Extract the (X, Y) coordinate from the center of the cell holding the provided text.  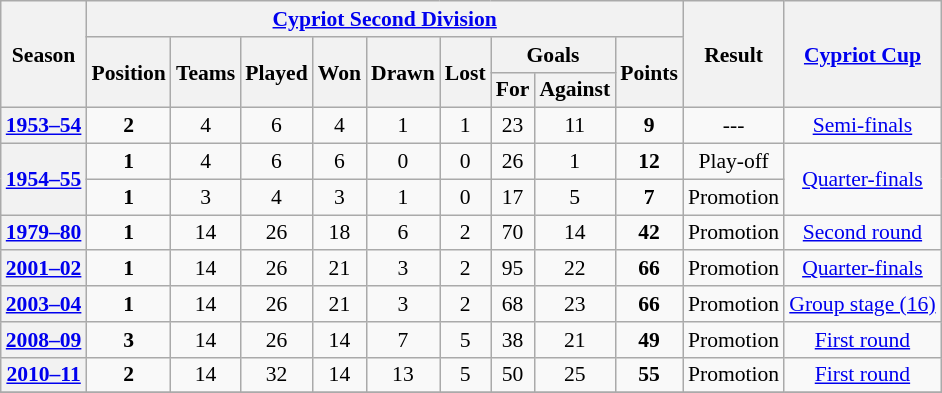
Cypriot Second Division (384, 19)
12 (649, 162)
55 (649, 375)
17 (513, 197)
32 (276, 375)
2010–11 (44, 375)
2001–02 (44, 269)
Semi-finals (862, 126)
Won (340, 72)
95 (513, 269)
Season (44, 54)
Play-off (734, 162)
42 (649, 233)
Lost (466, 72)
Points (649, 72)
Position (128, 72)
Cypriot Cup (862, 54)
38 (513, 340)
22 (574, 269)
Played (276, 72)
Against (574, 90)
11 (574, 126)
1953–54 (44, 126)
For (513, 90)
18 (340, 233)
1979–80 (44, 233)
2008–09 (44, 340)
--- (734, 126)
Second round (862, 233)
49 (649, 340)
Result (734, 54)
13 (403, 375)
Group stage (16) (862, 304)
2003–04 (44, 304)
Drawn (403, 72)
Goals (554, 55)
68 (513, 304)
25 (574, 375)
Teams (206, 72)
70 (513, 233)
1954–55 (44, 180)
50 (513, 375)
9 (649, 126)
